Return (X, Y) of the center of cell containing provided text 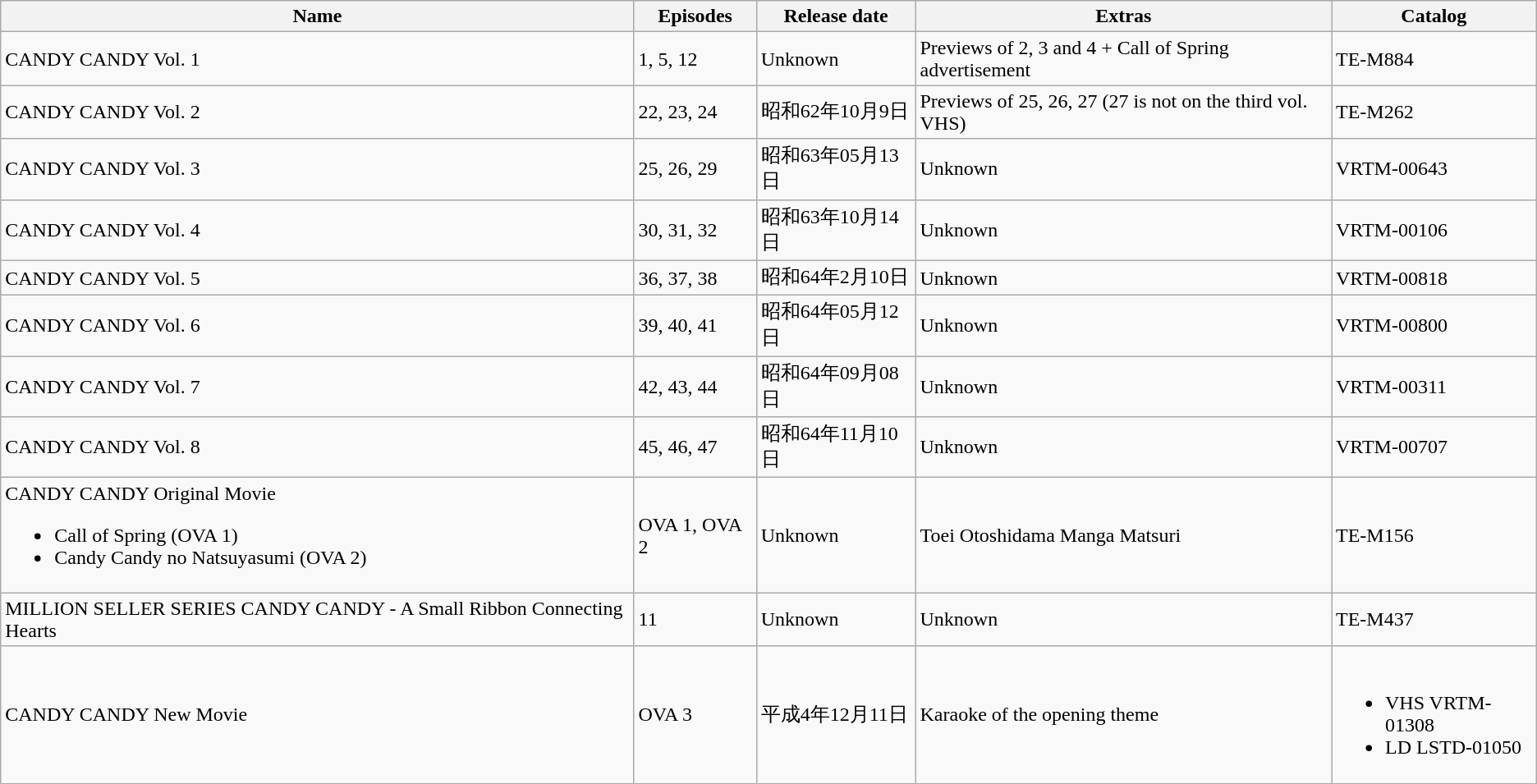
45, 46, 47 (695, 447)
TE-M262 (1434, 112)
昭和62年10月9日 (836, 112)
VRTM-00707 (1434, 447)
Karaoke of the opening theme (1123, 714)
昭和64年05月12日 (836, 326)
VRTM-00106 (1434, 230)
Previews of 25, 26, 27 (27 is not on the third vol. VHS) (1123, 112)
CANDY CANDY Vol. 3 (317, 169)
OVA 1, OVA 2 (695, 535)
CANDY CANDY Vol. 5 (317, 277)
Extras (1123, 16)
VRTM-00800 (1434, 326)
昭和63年10月14日 (836, 230)
VRTM-00311 (1434, 387)
昭和64年09月08日 (836, 387)
OVA 3 (695, 714)
Episodes (695, 16)
CANDY CANDY Vol. 2 (317, 112)
昭和64年2月10日 (836, 277)
36, 37, 38 (695, 277)
CANDY CANDY Original MovieCall of Spring (OVA 1)Candy Candy no Natsuyasumi (OVA 2) (317, 535)
昭和63年05月13日 (836, 169)
MILLION SELLER SERIES CANDY CANDY - A Small Ribbon Connecting Hearts (317, 619)
22, 23, 24 (695, 112)
Toei Otoshidama Manga Matsuri (1123, 535)
Previews of 2, 3 and 4 + Call of Spring advertisement (1123, 59)
11 (695, 619)
1, 5, 12 (695, 59)
CANDY CANDY Vol. 4 (317, 230)
CANDY CANDY Vol. 1 (317, 59)
平成4年12月11日 (836, 714)
CANDY CANDY Vol. 6 (317, 326)
TE-M437 (1434, 619)
TE-M156 (1434, 535)
VRTM-00643 (1434, 169)
Release date (836, 16)
39, 40, 41 (695, 326)
Catalog (1434, 16)
VRTM-00818 (1434, 277)
TE-M884 (1434, 59)
昭和64年11月10日 (836, 447)
VHS VRTM-01308LD LSTD-01050 (1434, 714)
CANDY CANDY New Movie (317, 714)
42, 43, 44 (695, 387)
CANDY CANDY Vol. 8 (317, 447)
Name (317, 16)
30, 31, 32 (695, 230)
CANDY CANDY Vol. 7 (317, 387)
25, 26, 29 (695, 169)
